Identify which cell holds the provided text, then report its (X, Y) central coordinate. 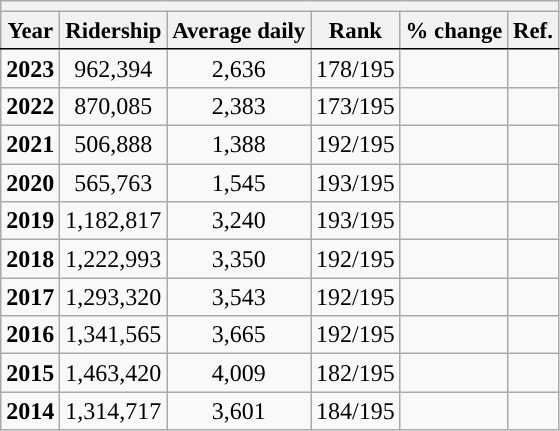
2022 (30, 106)
1,293,320 (114, 297)
962,394 (114, 68)
2,636 (239, 68)
3,665 (239, 335)
173/195 (356, 106)
2016 (30, 335)
870,085 (114, 106)
1,463,420 (114, 373)
1,388 (239, 145)
1,182,817 (114, 221)
178/195 (356, 68)
3,601 (239, 411)
184/195 (356, 411)
506,888 (114, 145)
1,222,993 (114, 259)
Average daily (239, 31)
2017 (30, 297)
2,383 (239, 106)
Rank (356, 31)
Ridership (114, 31)
Year (30, 31)
Ref. (533, 31)
2018 (30, 259)
4,009 (239, 373)
182/195 (356, 373)
% change (454, 31)
2015 (30, 373)
3,543 (239, 297)
1,314,717 (114, 411)
2019 (30, 221)
3,350 (239, 259)
2021 (30, 145)
2023 (30, 68)
2014 (30, 411)
565,763 (114, 183)
1,545 (239, 183)
2020 (30, 183)
1,341,565 (114, 335)
3,240 (239, 221)
